Output the [x, y] coordinate of the center of the cell containing the given text.  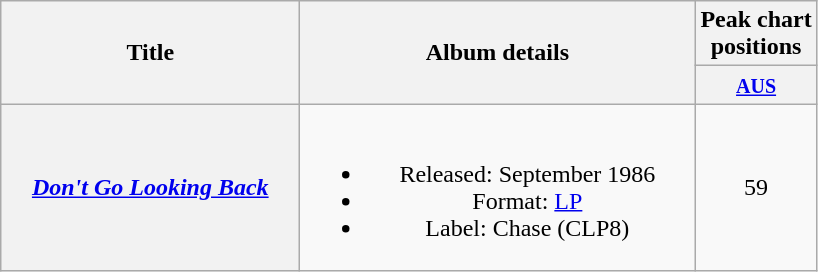
Released: September 1986Format: LPLabel: Chase (CLP8) [498, 188]
59 [756, 188]
Title [150, 52]
Peak chartpositions [756, 34]
AUS [756, 85]
Album details [498, 52]
Don't Go Looking Back [150, 188]
